Output the (X, Y) coordinate of the center of the cell containing the given text.  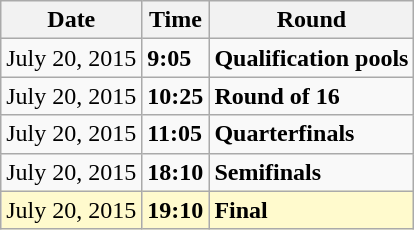
10:25 (176, 96)
Time (176, 20)
Date (72, 20)
Quarterfinals (312, 134)
Final (312, 210)
Semifinals (312, 172)
Round of 16 (312, 96)
9:05 (176, 58)
11:05 (176, 134)
18:10 (176, 172)
Qualification pools (312, 58)
19:10 (176, 210)
Round (312, 20)
